Determine the [X, Y] coordinate at the center of the cell enclosing the given text.  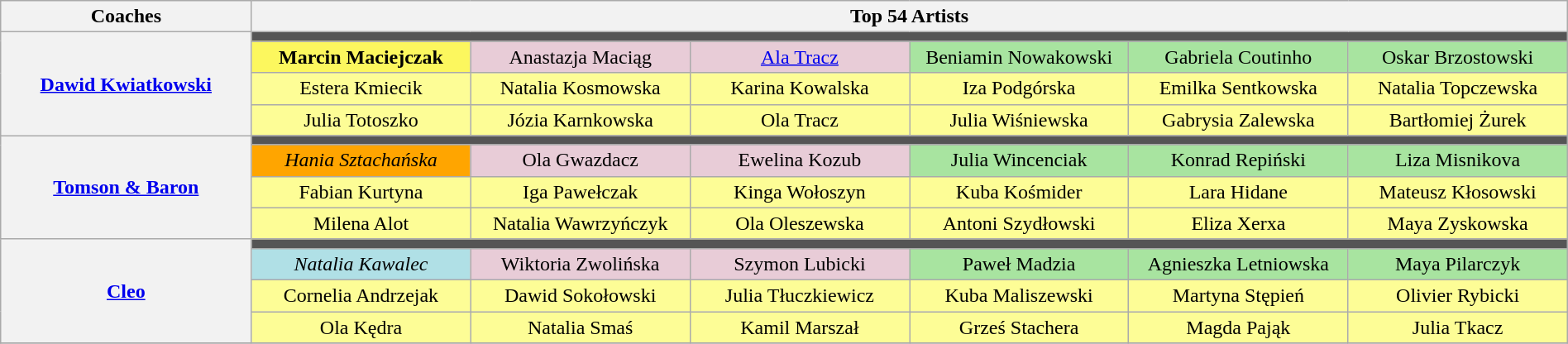
Julia Wincenciak [1019, 160]
Julia Tkacz [1457, 327]
Emilka Sentkowska [1239, 88]
Cornelia Andrzejak [361, 295]
Iza Podgórska [1019, 88]
Kamil Marszał [799, 327]
Martyna Stępień [1239, 295]
Estera Kmiecik [361, 88]
Kinga Wołoszyn [799, 192]
Gabrysia Zalewska [1239, 120]
Kuba Kośmider [1019, 192]
Maya Zyskowska [1457, 223]
Ala Tracz [799, 57]
Natalia Kawalec [361, 264]
Anastazja Maciąg [581, 57]
Natalia Wawrzyńczyk [581, 223]
Karina Kowalska [799, 88]
Mateusz Kłosowski [1457, 192]
Dawid Kwiatkowski [126, 84]
Grześ Stachera [1019, 327]
Olivier Rybicki [1457, 295]
Milena Alot [361, 223]
Magda Pająk [1239, 327]
Józia Karnkowska [581, 120]
Liza Misnikova [1457, 160]
Iga Pawełczak [581, 192]
Top 54 Artists [910, 17]
Eliza Xerxa [1239, 223]
Tomson & Baron [126, 187]
Ola Kędra [361, 327]
Konrad Repiński [1239, 160]
Maya Pilarczyk [1457, 264]
Coaches [126, 17]
Ewelina Kozub [799, 160]
Hania Sztachańska [361, 160]
Ola Gwazdacz [581, 160]
Julia Totoszko [361, 120]
Marcin Maciejczak [361, 57]
Natalia Smaś [581, 327]
Beniamin Nowakowski [1019, 57]
Natalia Topczewska [1457, 88]
Ola Oleszewska [799, 223]
Antoni Szydłowski [1019, 223]
Julia Wiśniewska [1019, 120]
Kuba Maliszewski [1019, 295]
Oskar Brzostowski [1457, 57]
Cleo [126, 291]
Agnieszka Letniowska [1239, 264]
Szymon Lubicki [799, 264]
Dawid Sokołowski [581, 295]
Lara Hidane [1239, 192]
Fabian Kurtyna [361, 192]
Julia Tłuczkiewicz [799, 295]
Bartłomiej Żurek [1457, 120]
Ola Tracz [799, 120]
Wiktoria Zwolińska [581, 264]
Gabriela Coutinho [1239, 57]
Paweł Madzia [1019, 264]
Natalia Kosmowska [581, 88]
